Find where the given text appears and provide that cell's center as (x, y) coordinate. 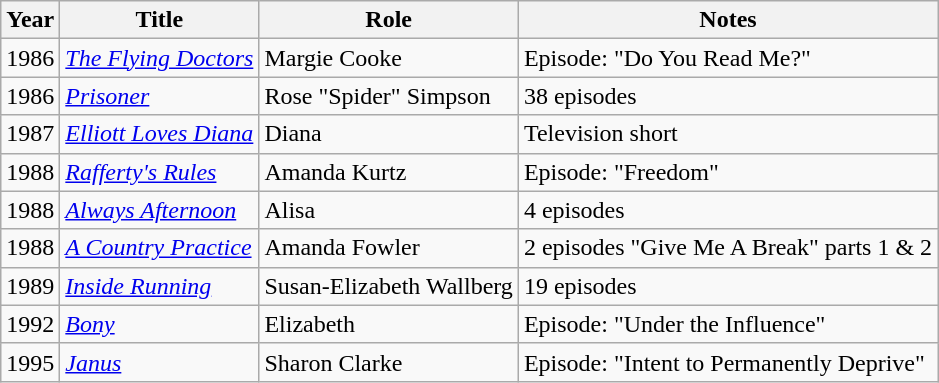
Episode: "Do You Read Me?" (728, 58)
Title (160, 20)
Margie Cooke (389, 58)
Diana (389, 134)
A Country Practice (160, 248)
The Flying Doctors (160, 58)
Amanda Fowler (389, 248)
Television short (728, 134)
Janus (160, 362)
Bony (160, 324)
Always Afternoon (160, 210)
Episode: "Freedom" (728, 172)
1992 (30, 324)
Elizabeth (389, 324)
Rafferty's Rules (160, 172)
Prisoner (160, 96)
1987 (30, 134)
Elliott Loves Diana (160, 134)
Inside Running (160, 286)
Sharon Clarke (389, 362)
19 episodes (728, 286)
Notes (728, 20)
Year (30, 20)
Episode: "Intent to Permanently Deprive" (728, 362)
2 episodes "Give Me A Break" parts 1 & 2 (728, 248)
Amanda Kurtz (389, 172)
1995 (30, 362)
38 episodes (728, 96)
Susan-Elizabeth Wallberg (389, 286)
Role (389, 20)
Episode: "Under the Influence" (728, 324)
Alisa (389, 210)
4 episodes (728, 210)
Rose "Spider" Simpson (389, 96)
1989 (30, 286)
